Search for the cell housing the specified text and yield its (x, y) center coordinate. 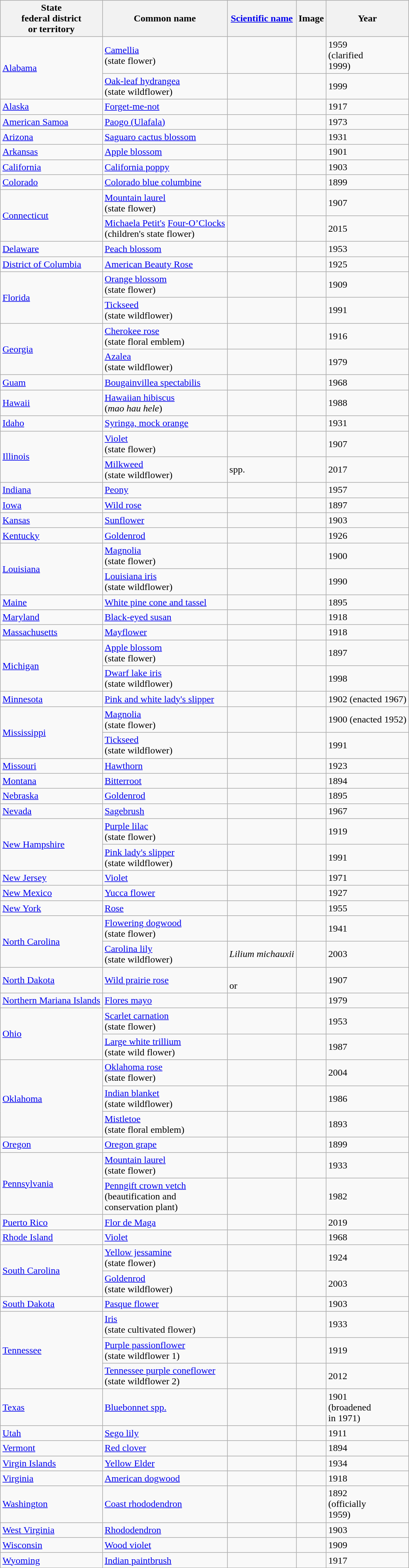
Tickseed (state wildflower) (165, 745)
Violet(state flower) (165, 444)
Northern Mariana Islands (52, 1001)
Wood violet (165, 1545)
Maine (52, 602)
Oregon (52, 1145)
Carolina lily(state wildflower) (165, 955)
Idaho (52, 423)
Goldenrod (state wildflower) (165, 1283)
Nebraska (52, 796)
Iowa (52, 505)
Connecticut (52, 215)
Forget-me-not (165, 107)
Pennsylvania (52, 1183)
Virginia (52, 1478)
Hawthorn (165, 766)
Massachusetts (52, 632)
2015 (367, 229)
Cherokee rose(state floral emblem) (165, 336)
Louisiana (52, 569)
Michigan (52, 666)
1999 (367, 86)
Orange blossom(state flower) (165, 285)
Sego lily (165, 1433)
Georgia (52, 349)
Dwarf lake iris (state wildflower) (165, 678)
Peach blossom (165, 249)
Louisiana iris (state wildflower) (165, 582)
Bluebonnet spp. (165, 1407)
Yellow jessamine (state flower) (165, 1258)
Arkansas (52, 152)
Alaska (52, 107)
Oregon grape (165, 1145)
Oklahoma (52, 1098)
Yellow Elder (165, 1463)
1982 (367, 1196)
Vermont (52, 1448)
Red clover (165, 1448)
1959 (clarified 1999) (367, 55)
1987 (367, 1047)
North Carolina (52, 942)
American Samoa (52, 122)
Large white trillium(state wild flower) (165, 1047)
Iris (state cultivated flower) (165, 1324)
Minnesota (52, 699)
1900 (enacted 1952) (367, 720)
Purple lilac(state flower) (165, 832)
1926 (367, 535)
Wisconsin (52, 1545)
Pink and white lady's slipper (165, 699)
Kansas (52, 520)
Azalea(state wildflower) (165, 362)
Utah (52, 1433)
Yucca flower (165, 893)
South Carolina (52, 1270)
Apple blossom (165, 152)
Mountain laurel(state flower) (165, 202)
Sunflower (165, 520)
Oak-leaf hydrangea (state wildflower) (165, 86)
Wyoming (52, 1560)
Apple blossom (state flower) (165, 653)
Mountain laurel (state flower) (165, 1165)
Flowering dogwood(state flower) (165, 928)
Syringa, mock orange (165, 423)
Missouri (52, 766)
Mayflower (165, 632)
or (262, 980)
American dogwood (165, 1478)
1902 (enacted 1967) (367, 699)
Illinois (52, 457)
Ohio (52, 1034)
Bitterroot (165, 781)
1901 (broadenedin 1971) (367, 1407)
Statefederal district or territory (52, 19)
1893 (367, 1124)
1973 (367, 122)
Delaware (52, 249)
Washington (52, 1504)
Wild prairie rose (165, 980)
Flores mayo (165, 1001)
Colorado (52, 182)
Indian blanket (state wildflower) (165, 1098)
New Jersey (52, 878)
Oklahoma rose (state flower) (165, 1073)
1923 (367, 766)
2012 (367, 1376)
Hawaii (52, 403)
1924 (367, 1258)
1901 (367, 152)
Arizona (52, 137)
1916 (367, 336)
1955 (367, 908)
Montana (52, 781)
Alabama (52, 68)
Common name (165, 19)
2004 (367, 1073)
spp. (262, 470)
1911 (367, 1433)
Sagebrush (165, 811)
Saguaro cactus blossom (165, 137)
1971 (367, 878)
Florida (52, 298)
Pasque flower (165, 1304)
1900 (367, 555)
Pink lady's slipper(state wildflower) (165, 857)
Colorado blue columbine (165, 182)
Rose (165, 908)
New York (52, 908)
Flor de Maga (165, 1222)
Paogo (Ulafala) (165, 122)
Black-eyed susan (165, 617)
Virgin Islands (52, 1463)
Wild rose (165, 505)
Purple passionflower (state wildflower 1) (165, 1351)
Tennessee (52, 1351)
1941 (367, 928)
New Hampshire (52, 844)
Tennessee purple coneflower (state wildflower 2) (165, 1376)
Coast rhododendron (165, 1504)
Hawaiian hibiscus (mao hau hele) (165, 403)
Milkweed(state wildflower) (165, 470)
Scientific name (262, 19)
Camellia (state flower) (165, 55)
Kentucky (52, 535)
South Dakota (52, 1304)
1988 (367, 403)
1967 (367, 811)
Nevada (52, 811)
1927 (367, 893)
Peony (165, 490)
1934 (367, 1463)
Indian paintbrush (165, 1560)
Rhode Island (52, 1237)
Indiana (52, 490)
1990 (367, 582)
California poppy (165, 167)
Rhododendron (165, 1530)
2019 (367, 1222)
West Virginia (52, 1530)
Lilium michauxii (262, 955)
District of Columbia (52, 264)
North Dakota (52, 980)
Texas (52, 1407)
Tickseed(state wildflower) (165, 310)
1998 (367, 678)
Mississippi (52, 732)
Guam (52, 382)
Mistletoe (state floral emblem) (165, 1124)
Maryland (52, 617)
Michaela Petit's Four-O’Clocks(children's state flower) (165, 229)
1892 (officially 1959) (367, 1504)
1957 (367, 490)
2017 (367, 470)
Year (367, 19)
American Beauty Rose (165, 264)
1925 (367, 264)
Puerto Rico (52, 1222)
White pine cone and tassel (165, 602)
1986 (367, 1098)
Scarlet carnation(state flower) (165, 1021)
Bougainvillea spectabilis (165, 382)
Penngift crown vetch (beautification and conservation plant) (165, 1196)
New Mexico (52, 893)
Image (312, 19)
California (52, 167)
